Find where the given text appears and provide that cell's center as [x, y] coordinate. 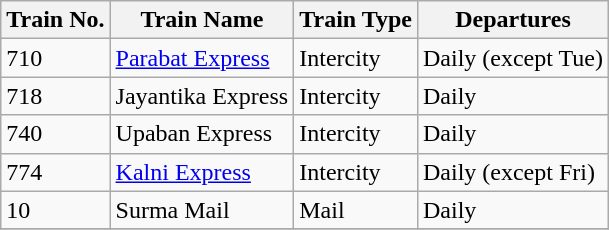
Departures [512, 20]
Train No. [56, 20]
Kalni Express [202, 172]
710 [56, 58]
Surma Mail [202, 210]
Parabat Express [202, 58]
774 [56, 172]
Train Name [202, 20]
718 [56, 96]
Daily (except Fri) [512, 172]
Daily (except Tue) [512, 58]
10 [56, 210]
Jayantika Express [202, 96]
Train Type [356, 20]
Mail [356, 210]
Upaban Express [202, 134]
740 [56, 134]
